Pinpoint the cell where the given text exists, returning its [X, Y] midpoint coordinate. 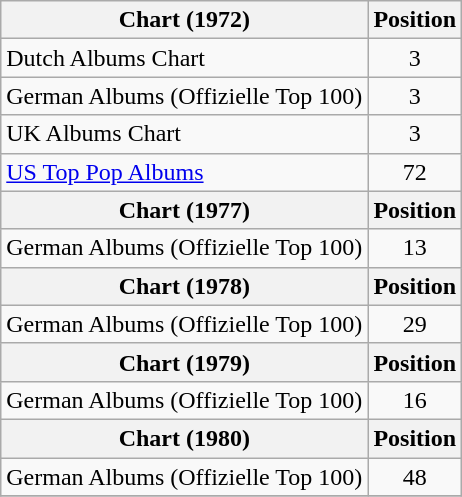
13 [415, 248]
UK Albums Chart [184, 134]
Chart (1977) [184, 210]
Chart (1978) [184, 286]
16 [415, 400]
Chart (1980) [184, 438]
72 [415, 172]
Dutch Albums Chart [184, 58]
29 [415, 324]
Chart (1972) [184, 20]
US Top Pop Albums [184, 172]
Chart (1979) [184, 362]
48 [415, 477]
